Provide the (x, y) coordinate of the cell's center where the given text is located.  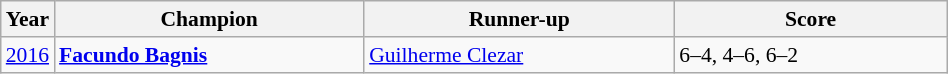
Champion (209, 19)
Score (810, 19)
Year (28, 19)
Guilherme Clezar (519, 55)
Facundo Bagnis (209, 55)
Runner-up (519, 19)
2016 (28, 55)
6–4, 4–6, 6–2 (810, 55)
